Return [x, y] of the center of cell containing provided text 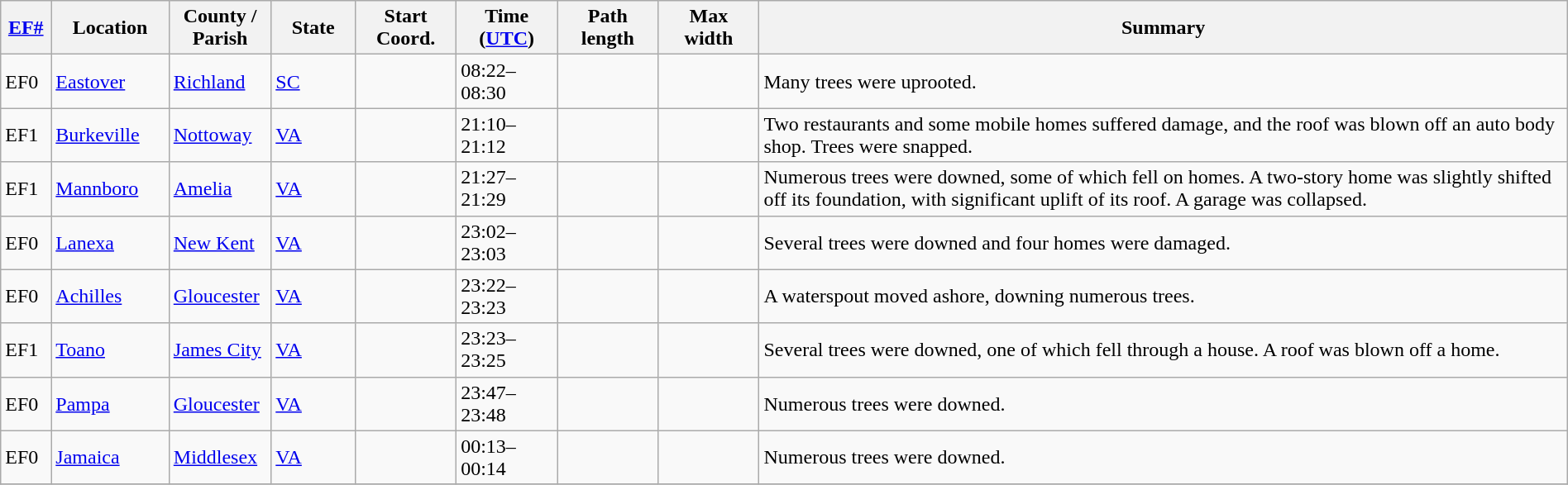
23:22–23:23 [507, 296]
23:23–23:25 [507, 350]
Several trees were downed and four homes were damaged. [1163, 243]
Jamaica [110, 458]
Pampa [110, 403]
23:02–23:03 [507, 243]
Start Coord. [406, 28]
EF# [26, 28]
Location [110, 28]
Amelia [220, 188]
21:27–21:29 [507, 188]
Max width [709, 28]
08:22–08:30 [507, 81]
Achilles [110, 296]
Two restaurants and some mobile homes suffered damage, and the roof was blown off an auto body shop. Trees were snapped. [1163, 136]
County / Parish [220, 28]
Many trees were uprooted. [1163, 81]
James City [220, 350]
Time (UTC) [507, 28]
New Kent [220, 243]
00:13–00:14 [507, 458]
Lanexa [110, 243]
Toano [110, 350]
Mannboro [110, 188]
23:47–23:48 [507, 403]
21:10–21:12 [507, 136]
Several trees were downed, one of which fell through a house. A roof was blown off a home. [1163, 350]
Eastover [110, 81]
SC [313, 81]
Burkeville [110, 136]
Middlesex [220, 458]
Path length [608, 28]
Richland [220, 81]
State [313, 28]
A waterspout moved ashore, downing numerous trees. [1163, 296]
Nottoway [220, 136]
Summary [1163, 28]
